Extract the (x, y) coordinate from the center of the cell holding the provided text.  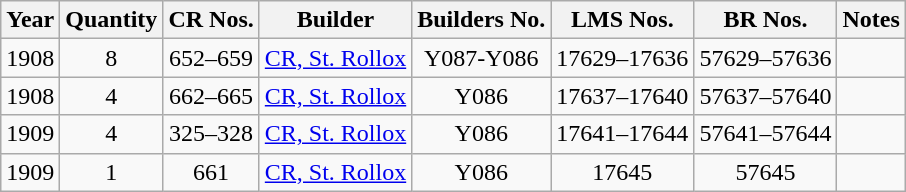
17637–17640 (622, 96)
17629–17636 (622, 58)
652–659 (211, 58)
Builders No. (482, 20)
17641–17644 (622, 134)
8 (112, 58)
17645 (622, 172)
BR Nos. (766, 20)
57629–57636 (766, 58)
LMS Nos. (622, 20)
Notes (871, 20)
Year (30, 20)
57645 (766, 172)
57641–57644 (766, 134)
661 (211, 172)
325–328 (211, 134)
Builder (335, 20)
Quantity (112, 20)
Y087-Y086 (482, 58)
57637–57640 (766, 96)
662–665 (211, 96)
CR Nos. (211, 20)
1 (112, 172)
